Return the (x, y) coordinate for the center point of the cell that contains the specified text.  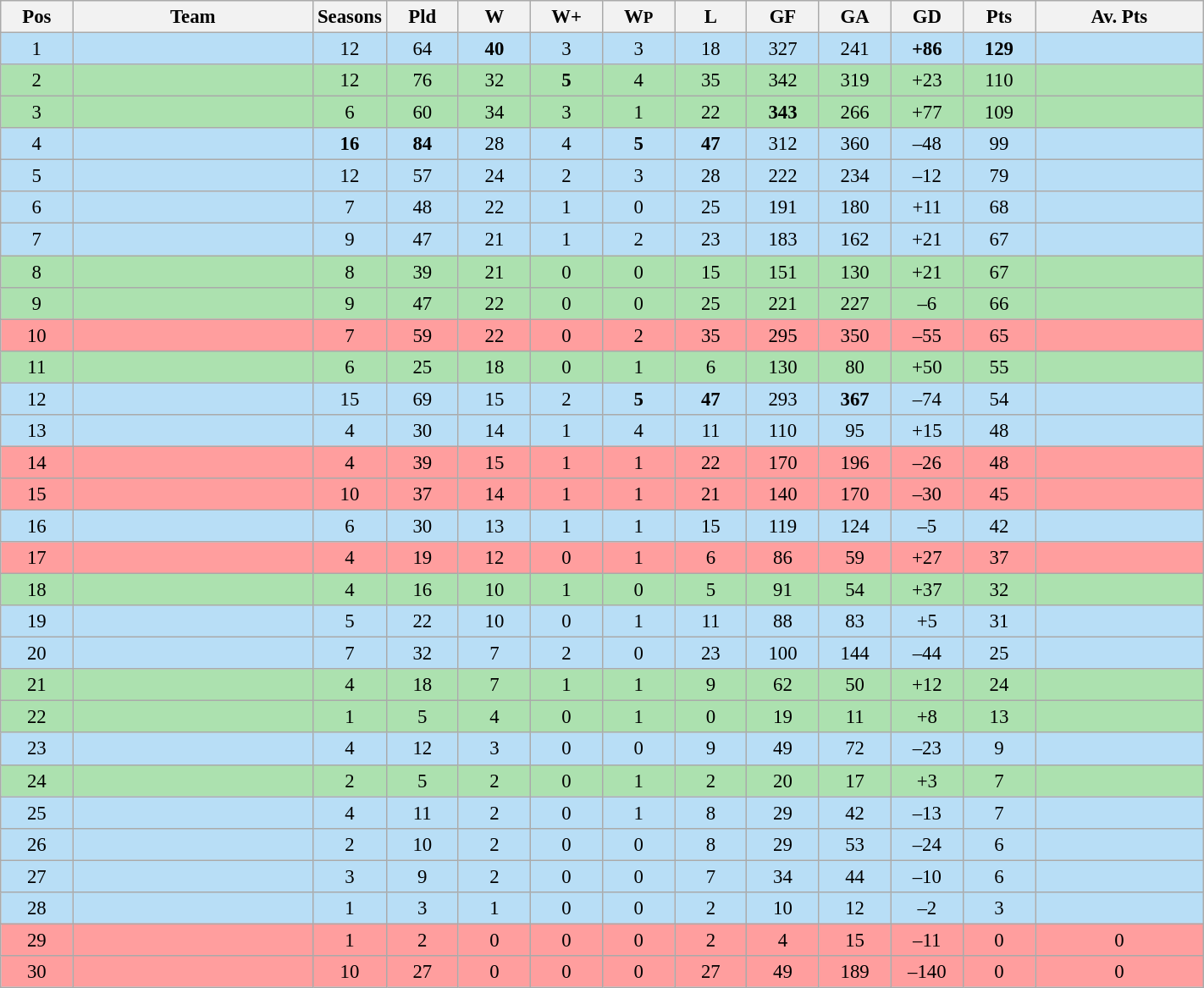
222 (782, 176)
Pts (999, 17)
Team (193, 17)
–44 (926, 654)
+27 (926, 558)
293 (782, 399)
64 (422, 49)
151 (782, 272)
+12 (926, 685)
+50 (926, 367)
100 (782, 654)
241 (855, 49)
65 (999, 335)
129 (999, 49)
343 (782, 113)
–13 (926, 813)
W+ (566, 17)
+15 (926, 431)
319 (855, 80)
342 (782, 80)
119 (782, 526)
–140 (926, 972)
–55 (926, 335)
–24 (926, 844)
144 (855, 654)
80 (855, 367)
95 (855, 431)
–12 (926, 176)
196 (855, 462)
+3 (926, 781)
–26 (926, 462)
–11 (926, 940)
140 (782, 494)
–30 (926, 494)
72 (855, 749)
55 (999, 367)
68 (999, 207)
W (494, 17)
44 (855, 876)
Seasons (351, 17)
+23 (926, 80)
62 (782, 685)
+5 (926, 621)
221 (782, 303)
31 (999, 621)
–23 (926, 749)
–6 (926, 303)
327 (782, 49)
183 (782, 240)
86 (782, 558)
312 (782, 144)
227 (855, 303)
180 (855, 207)
–2 (926, 908)
360 (855, 144)
99 (999, 144)
367 (855, 399)
GD (926, 17)
69 (422, 399)
84 (422, 144)
234 (855, 176)
+77 (926, 113)
66 (999, 303)
266 (855, 113)
50 (855, 685)
91 (782, 590)
26 (37, 844)
124 (855, 526)
40 (494, 49)
Pld (422, 17)
WP (638, 17)
79 (999, 176)
L (711, 17)
189 (855, 972)
GA (855, 17)
45 (999, 494)
–5 (926, 526)
+8 (926, 717)
83 (855, 621)
76 (422, 80)
Av. Pts (1119, 17)
57 (422, 176)
88 (782, 621)
191 (782, 207)
+86 (926, 49)
GF (782, 17)
162 (855, 240)
–10 (926, 876)
+11 (926, 207)
–74 (926, 399)
60 (422, 113)
–48 (926, 144)
53 (855, 844)
295 (782, 335)
+37 (926, 590)
Pos (37, 17)
350 (855, 335)
109 (999, 113)
